From the cell containing the given text, extract its center point as (X, Y) coordinate. 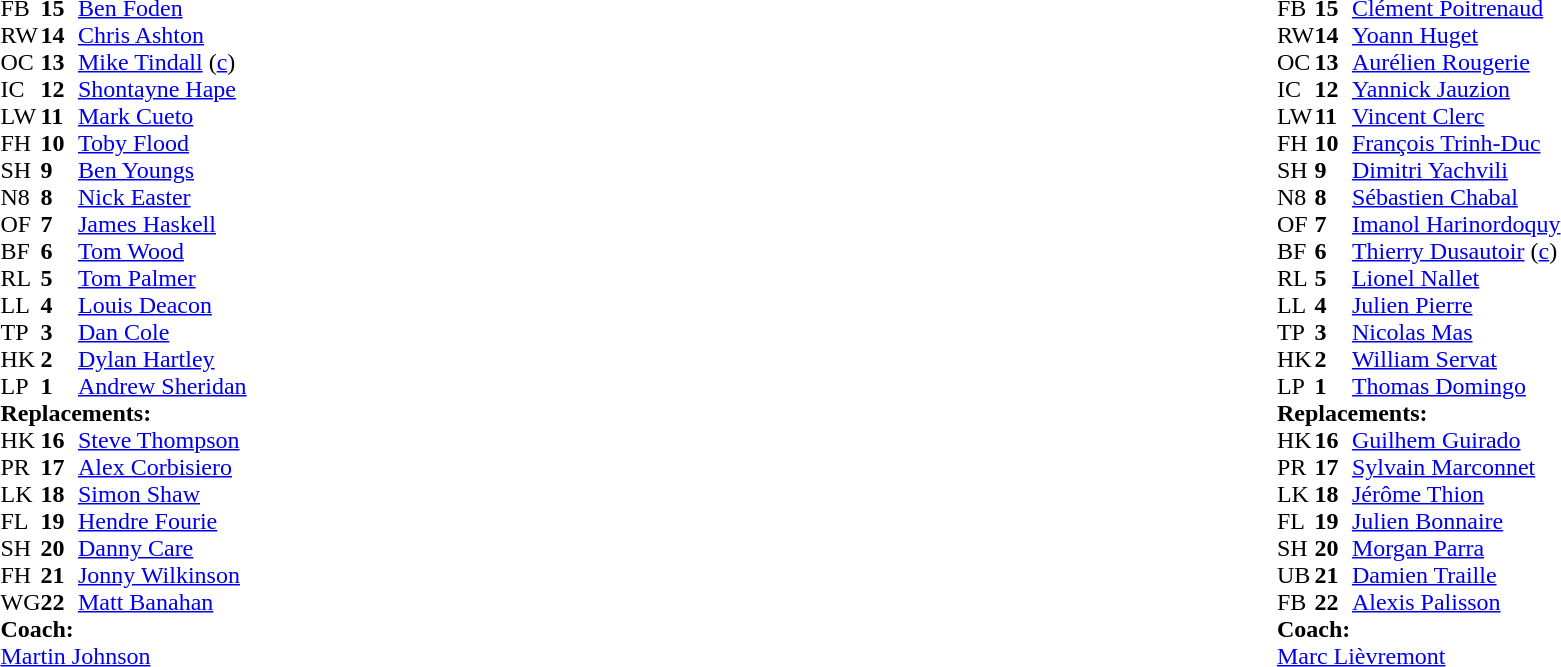
James Haskell (162, 224)
Dylan Hartley (162, 360)
Thomas Domingo (1456, 386)
William Servat (1456, 360)
Danny Care (162, 548)
Louis Deacon (162, 306)
Simon Shaw (162, 494)
Morgan Parra (1456, 548)
Alex Corbisiero (162, 468)
Aurélien Rougerie (1456, 62)
Andrew Sheridan (162, 386)
Mike Tindall (c) (162, 62)
UB (1296, 576)
Julien Pierre (1456, 306)
Sébastien Chabal (1456, 198)
Thierry Dusautoir (c) (1456, 252)
Mark Cueto (162, 116)
Yoann Huget (1456, 36)
Matt Banahan (162, 602)
Imanol Harinordoquy (1456, 224)
Vincent Clerc (1456, 116)
Nicolas Mas (1456, 332)
Nick Easter (162, 198)
Damien Traille (1456, 576)
WG (20, 602)
Jonny Wilkinson (162, 576)
Shontayne Hape (162, 90)
Tom Wood (162, 252)
Chris Ashton (162, 36)
Dimitri Yachvili (1456, 170)
Yannick Jauzion (1456, 90)
Julien Bonnaire (1456, 522)
Sylvain Marconnet (1456, 468)
Dan Cole (162, 332)
Alexis Palisson (1456, 602)
Jérôme Thion (1456, 494)
Tom Palmer (162, 278)
Steve Thompson (162, 440)
FB (1296, 602)
François Trinh-Duc (1456, 144)
Lionel Nallet (1456, 278)
Ben Youngs (162, 170)
Guilhem Guirado (1456, 440)
Hendre Fourie (162, 522)
Toby Flood (162, 144)
